Scan for the cell matching the given text and deliver its (X, Y) coordinate at center. 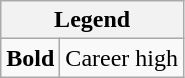
Bold (30, 58)
Legend (92, 20)
Career high (122, 58)
